Provide the [x, y] coordinate of the cell's center where the given text is located.  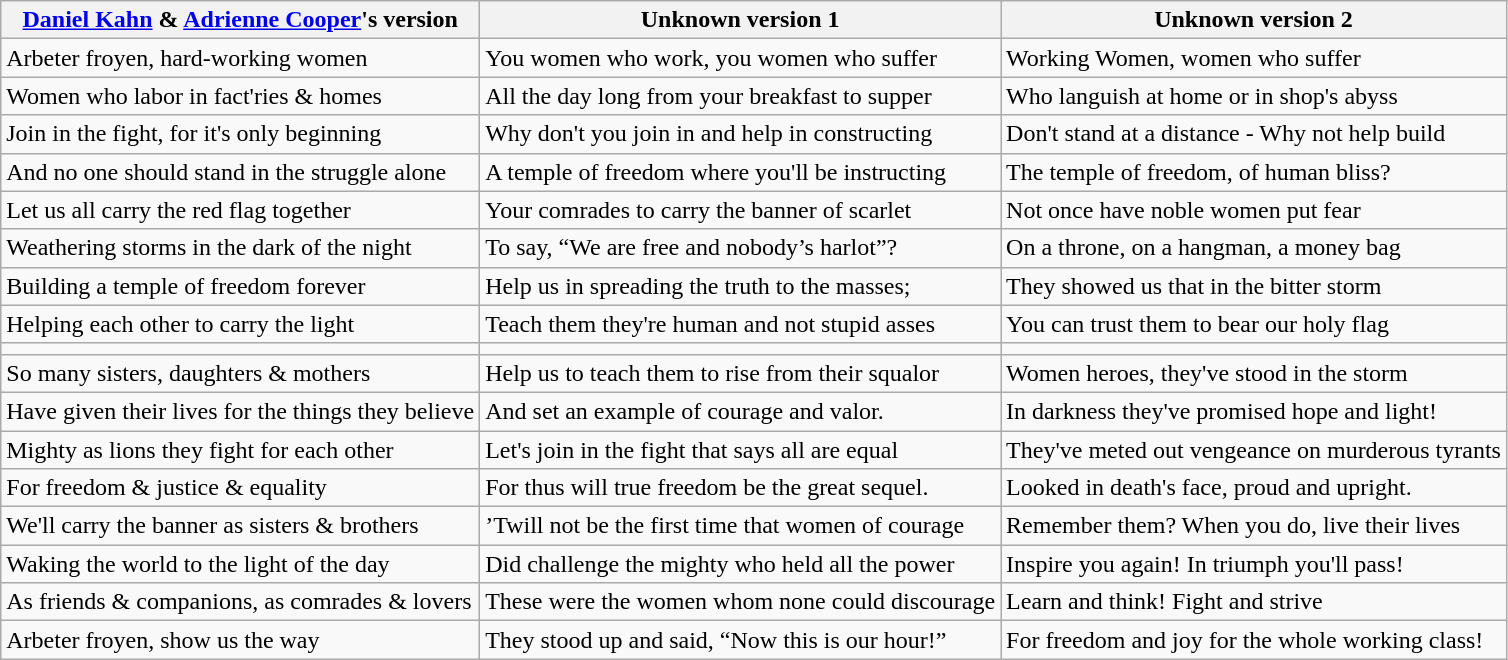
All the day long from your breakfast to supper [740, 96]
As friends & companions, as comrades & lovers [240, 602]
Unknown version 2 [1254, 20]
Women heroes, they've stood in the storm [1254, 373]
These were the women whom none could discourage [740, 602]
Daniel Kahn & Adrienne Cooper's version [240, 20]
Who languish at home or in shop's abyss [1254, 96]
We'll carry the banner as sisters & brothers [240, 526]
’Twill not be the first time that women of courage [740, 526]
Why don't you join in and help in constructing [740, 134]
Looked in death's face, proud and upright. [1254, 488]
For freedom & justice & equality [240, 488]
Join in the fight, for it's only beginning [240, 134]
The temple of freedom, of human bliss? [1254, 172]
Helping each other to carry the light [240, 324]
Did challenge the mighty who held all the power [740, 564]
For freedom and joy for the whole working class! [1254, 640]
Your comrades to carry the banner of scarlet [740, 210]
They've meted out vengeance on murderous tyrants [1254, 449]
They showed us that in the bitter storm [1254, 286]
Let's join in the fight that says all are equal [740, 449]
Working Women, women who suffer [1254, 58]
Women who labor in fact'ries & homes [240, 96]
You women who work, you women who suffer [740, 58]
In darkness they've promised hope and light! [1254, 411]
Help us in spreading the truth to the masses; [740, 286]
Have given their lives for the things they believe [240, 411]
Learn and think! Fight and strive [1254, 602]
Remember them? When you do, live their lives [1254, 526]
So many sisters, daughters & mothers [240, 373]
Not once have noble women put fear [1254, 210]
To say, “We are free and nobody’s harlot”? [740, 248]
Mighty as lions they fight for each other [240, 449]
A temple of freedom where you'll be instructing [740, 172]
Weathering storms in the dark of the night [240, 248]
You can trust them to bear our holy flag [1254, 324]
Arbeter froyen, hard-working women [240, 58]
Inspire you again! In triumph you'll pass! [1254, 564]
Unknown version 1 [740, 20]
And no one should stand in the struggle alone [240, 172]
They stood up and said, “Now this is our hour!” [740, 640]
Waking the world to the light of the day [240, 564]
Building a temple of freedom forever [240, 286]
And set an example of courage and valor. [740, 411]
Don't stand at a distance - Why not help build [1254, 134]
Teach them they're human and not stupid asses [740, 324]
For thus will true freedom be the great sequel. [740, 488]
Arbeter froyen, show us the way [240, 640]
On a throne, on a hangman, a money bag [1254, 248]
Let us all carry the red flag together [240, 210]
Help us to teach them to rise from their squalor [740, 373]
